Scan for the cell matching the given text and deliver its (X, Y) coordinate at center. 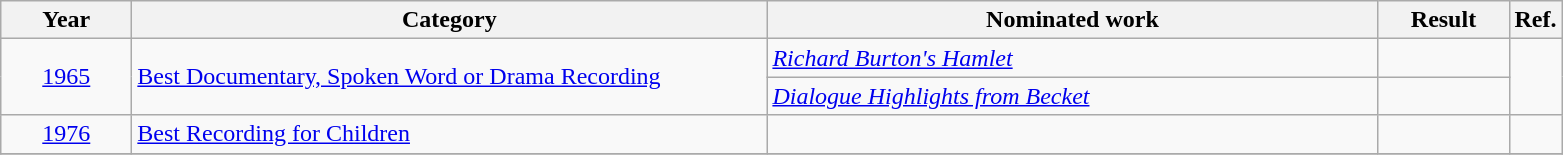
1965 (66, 77)
Category (450, 20)
Year (66, 20)
Ref. (1536, 20)
Richard Burton's Hamlet (1072, 58)
Result (1444, 20)
Best Documentary, Spoken Word or Drama Recording (450, 77)
Nominated work (1072, 20)
1976 (66, 134)
Dialogue Highlights from Becket (1072, 96)
Best Recording for Children (450, 134)
